Find where the given text appears and provide that cell's center as (x, y) coordinate. 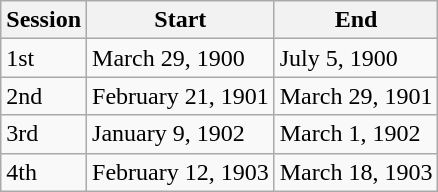
March 1, 1902 (356, 134)
January 9, 1902 (181, 134)
March 29, 1900 (181, 58)
March 29, 1901 (356, 96)
February 12, 1903 (181, 172)
3rd (44, 134)
1st (44, 58)
4th (44, 172)
End (356, 20)
July 5, 1900 (356, 58)
March 18, 1903 (356, 172)
Start (181, 20)
Session (44, 20)
February 21, 1901 (181, 96)
2nd (44, 96)
